For the text-containing cell, return its midpoint in (X, Y) coordinate format. 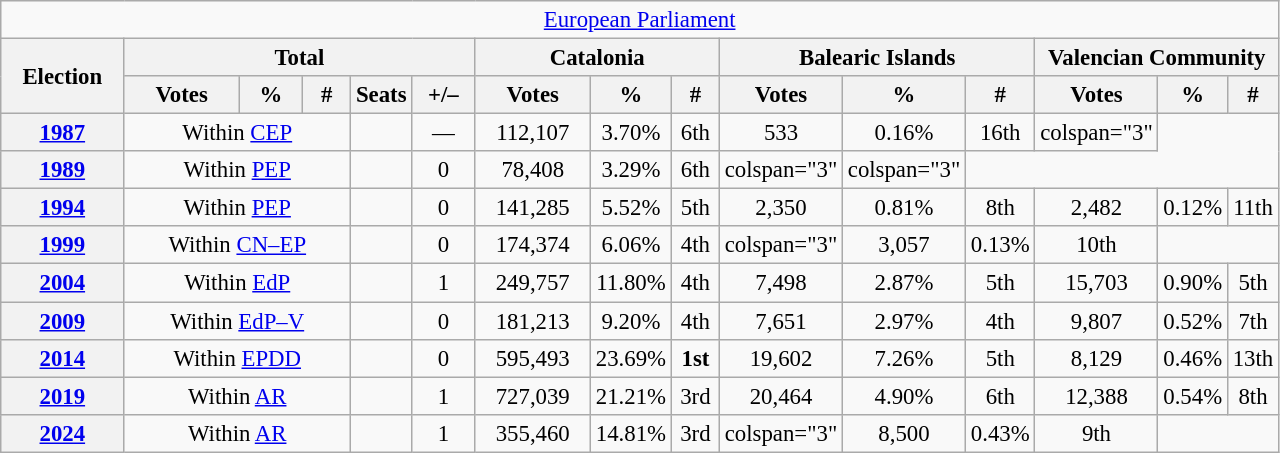
21.21% (632, 396)
112,107 (533, 133)
11th (1252, 208)
181,213 (533, 321)
Within CN–EP (238, 245)
1999 (62, 245)
4.90% (904, 396)
7,651 (780, 321)
533 (780, 133)
12,388 (1096, 396)
355,460 (533, 433)
16th (1000, 133)
11.80% (632, 283)
8,500 (904, 433)
3,057 (904, 245)
0.90% (1192, 283)
0.46% (1192, 358)
Within CEP (238, 133)
2019 (62, 396)
0.54% (1192, 396)
2.97% (904, 321)
0.16% (904, 133)
727,039 (533, 396)
3.29% (632, 170)
9.20% (632, 321)
Total (300, 58)
7.26% (904, 358)
0.13% (1000, 245)
1994 (62, 208)
Election (62, 76)
Seats (382, 95)
2,350 (780, 208)
+/– (444, 95)
13th (1252, 358)
14.81% (632, 433)
20,464 (780, 396)
0.81% (904, 208)
1989 (62, 170)
European Parliament (640, 20)
595,493 (533, 358)
Balearic Islands (876, 58)
2014 (62, 358)
3.70% (632, 133)
Within EdP (238, 283)
19,602 (780, 358)
2004 (62, 283)
23.69% (632, 358)
7th (1252, 321)
8,129 (1096, 358)
1987 (62, 133)
9,807 (1096, 321)
174,374 (533, 245)
Within EdP–V (238, 321)
0.12% (1192, 208)
7,498 (780, 283)
2024 (62, 433)
1st (695, 358)
0.43% (1000, 433)
Valencian Community (1157, 58)
141,285 (533, 208)
15,703 (1096, 283)
— (444, 133)
2009 (62, 321)
0.52% (1192, 321)
2.87% (904, 283)
78,408 (533, 170)
Catalonia (598, 58)
5.52% (632, 208)
2,482 (1096, 208)
9th (1096, 433)
10th (1096, 245)
Within EPDD (238, 358)
249,757 (533, 283)
6.06% (632, 245)
